Return [x, y] of the center of cell containing provided text 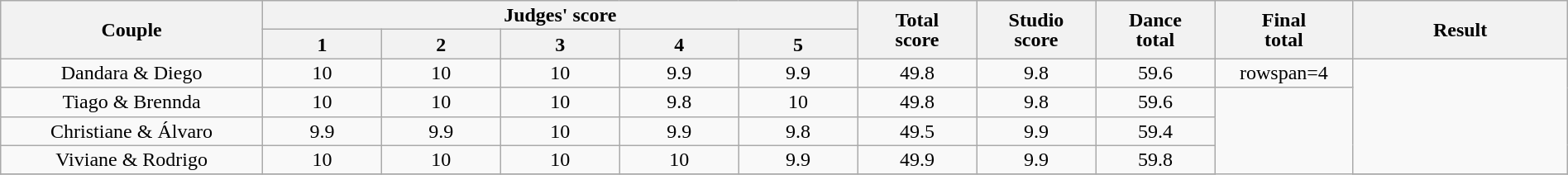
1 [322, 45]
Dancetotal [1155, 30]
Judges' score [560, 15]
4 [679, 45]
Christiane & Álvaro [132, 130]
2 [441, 45]
49.9 [917, 160]
59.4 [1155, 130]
3 [560, 45]
59.8 [1155, 160]
Finaltotal [1284, 30]
Dandara & Diego [132, 73]
49.5 [917, 130]
Viviane & Rodrigo [132, 160]
5 [798, 45]
rowspan=4 [1284, 73]
Studioscore [1036, 30]
Totalscore [917, 30]
Result [1460, 30]
Couple [132, 30]
Tiago & Brennda [132, 102]
